Determine the [X, Y] coordinate at the center of the cell enclosing the given text.  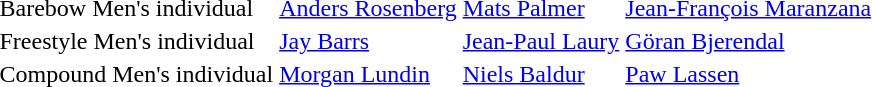
Jean-Paul Laury [541, 41]
Jay Barrs [368, 41]
